Search for the cell housing the specified text and yield its [x, y] center coordinate. 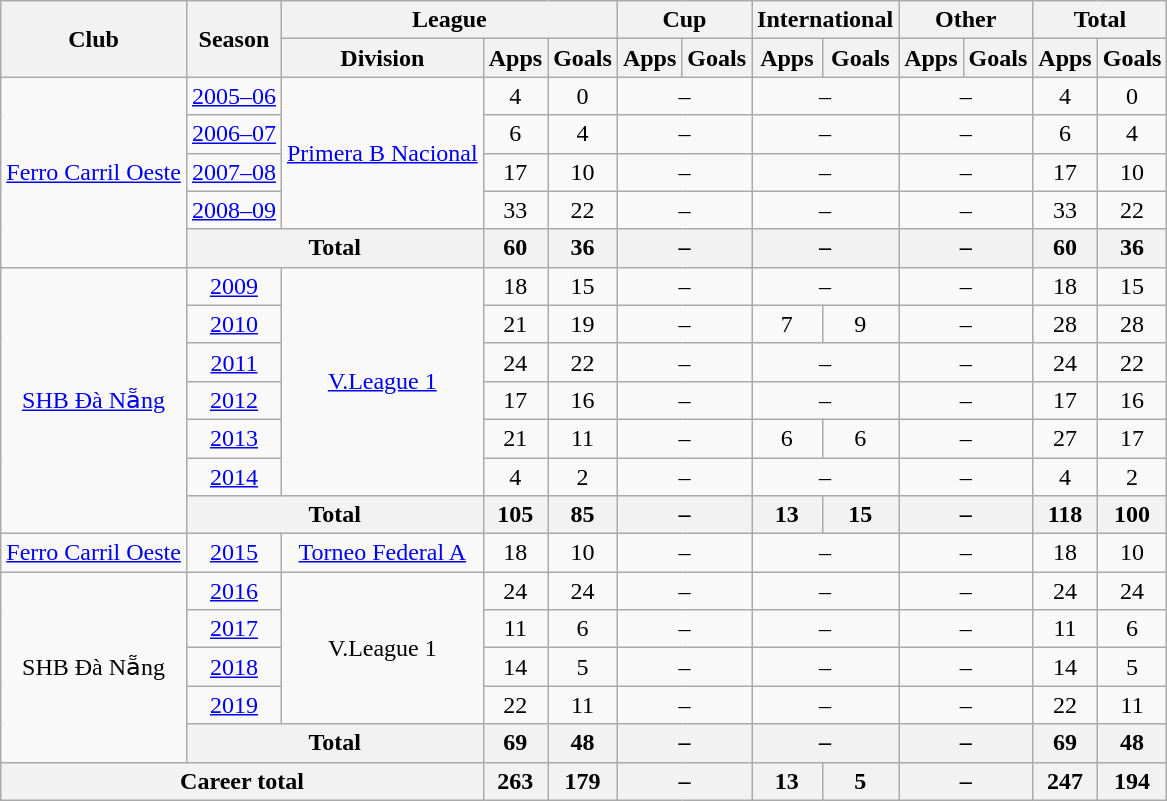
2008–09 [234, 210]
2010 [234, 324]
2009 [234, 286]
2005–06 [234, 96]
2011 [234, 362]
Primera B Nacional [382, 153]
263 [515, 781]
2006–07 [234, 134]
247 [1065, 781]
Season [234, 39]
Cup [684, 20]
2019 [234, 705]
Division [382, 58]
2012 [234, 400]
Torneo Federal A [382, 553]
2017 [234, 629]
2007–08 [234, 172]
International [826, 20]
118 [1065, 515]
27 [1065, 438]
19 [583, 324]
2014 [234, 477]
2013 [234, 438]
85 [583, 515]
100 [1132, 515]
2016 [234, 591]
2015 [234, 553]
105 [515, 515]
Club [94, 39]
9 [860, 324]
194 [1132, 781]
Career total [242, 781]
League [449, 20]
2018 [234, 667]
Other [966, 20]
7 [788, 324]
179 [583, 781]
